Find where the given text appears and provide that cell's center as (x, y) coordinate. 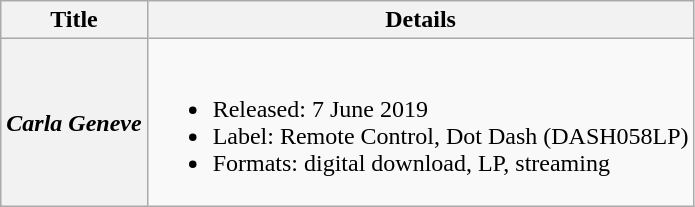
Details (420, 20)
Released: 7 June 2019Label: Remote Control, Dot Dash (DASH058LP)Formats: digital download, LP, streaming (420, 122)
Title (74, 20)
Carla Geneve (74, 122)
